Search for the cell housing the specified text and yield its (X, Y) center coordinate. 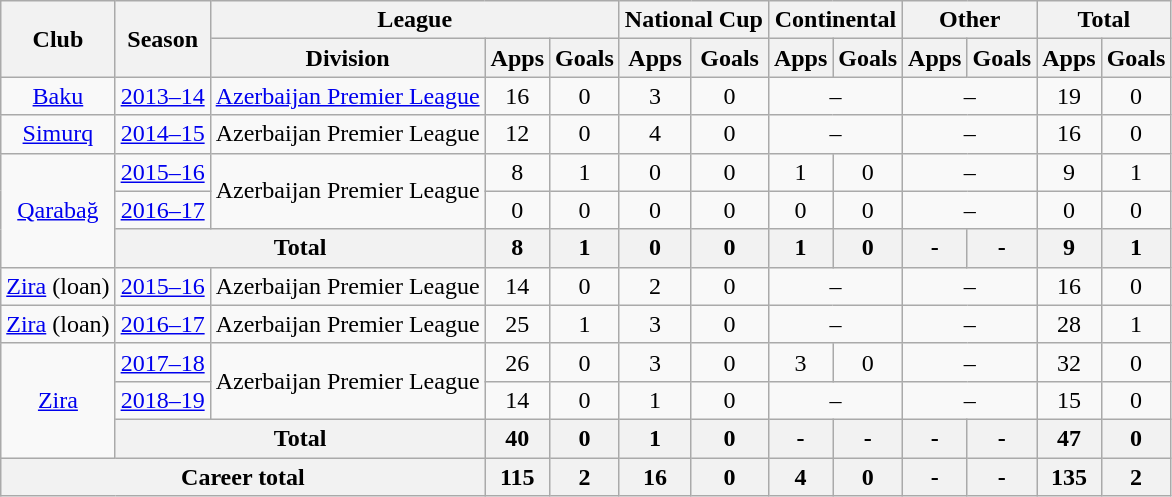
Baku (58, 96)
26 (517, 362)
Zira (58, 400)
32 (1069, 362)
25 (517, 324)
Continental (835, 20)
28 (1069, 324)
Qarabağ (58, 210)
15 (1069, 400)
19 (1069, 96)
Career total (243, 477)
2014–15 (162, 134)
Simurq (58, 134)
135 (1069, 477)
National Cup (694, 20)
115 (517, 477)
2018–19 (162, 400)
2017–18 (162, 362)
Other (970, 20)
12 (517, 134)
40 (517, 438)
47 (1069, 438)
League (414, 20)
2013–14 (162, 96)
Season (162, 39)
Division (348, 58)
Club (58, 39)
